Provide the (X, Y) coordinate of the cell's center where the given text is located.  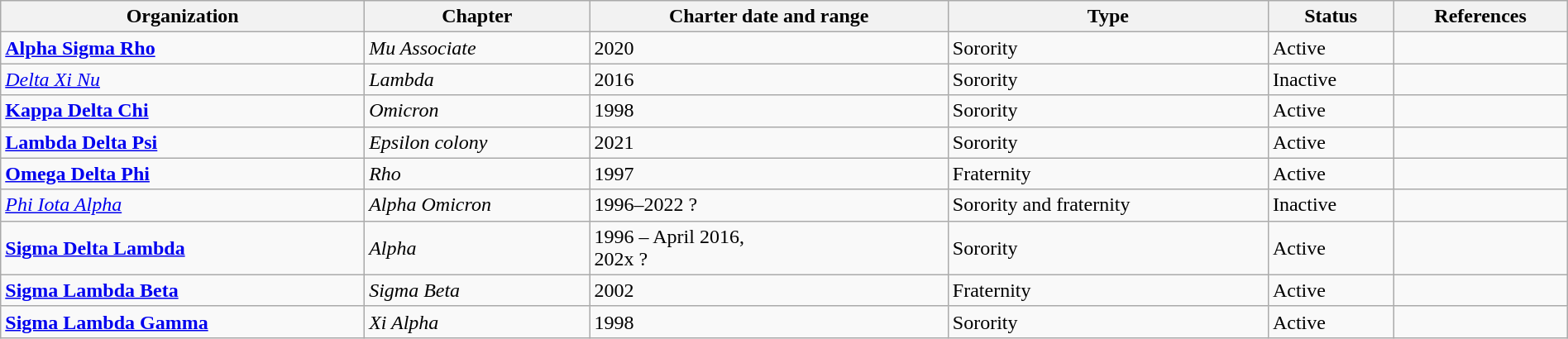
Sigma Delta Lambda (183, 248)
Sigma Beta (477, 290)
2002 (769, 290)
Omicron (477, 111)
Alpha Sigma Rho (183, 48)
Status (1331, 17)
Alpha Omicron (477, 205)
Kappa Delta Chi (183, 111)
Organization (183, 17)
2020 (769, 48)
Epsilon colony (477, 142)
1997 (769, 174)
Sigma Lambda Gamma (183, 322)
1996–2022 ? (769, 205)
1996 – April 2016,202x ? (769, 248)
Alpha (477, 248)
Sorority and fraternity (1108, 205)
Chapter (477, 17)
References (1480, 17)
Sigma Lambda Beta (183, 290)
Charter date and range (769, 17)
Mu Associate (477, 48)
Xi Alpha (477, 322)
2016 (769, 79)
2021 (769, 142)
Phi Iota Alpha (183, 205)
Lambda (477, 79)
Omega Delta Phi (183, 174)
Lambda Delta Psi (183, 142)
Delta Xi Nu (183, 79)
Type (1108, 17)
Rho (477, 174)
